For the text-containing cell, return its midpoint in [x, y] coordinate format. 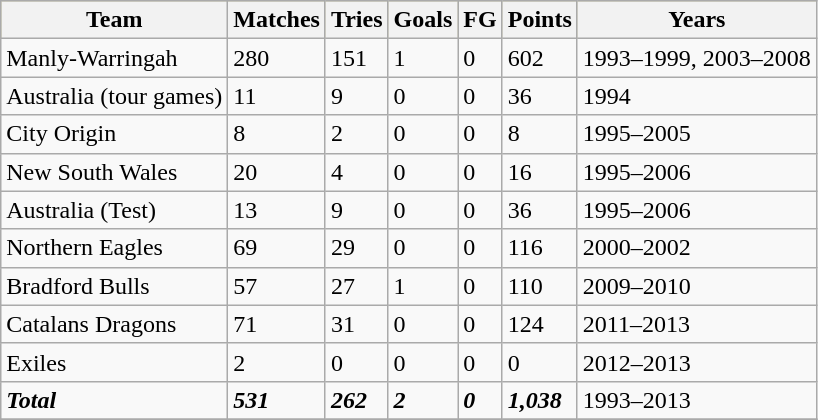
1993–1999, 2003–2008 [696, 58]
1,038 [540, 400]
124 [540, 324]
4 [356, 172]
Matches [277, 20]
Australia (Test) [114, 210]
69 [277, 248]
31 [356, 324]
New South Wales [114, 172]
262 [356, 400]
Total [114, 400]
531 [277, 400]
Catalans Dragons [114, 324]
11 [277, 96]
20 [277, 172]
29 [356, 248]
Years [696, 20]
Goals [423, 20]
602 [540, 58]
Tries [356, 20]
71 [277, 324]
Bradford Bulls [114, 286]
116 [540, 248]
Team [114, 20]
1994 [696, 96]
FG [480, 20]
City Origin [114, 134]
2000–2002 [696, 248]
Points [540, 20]
13 [277, 210]
151 [356, 58]
2009–2010 [696, 286]
280 [277, 58]
16 [540, 172]
57 [277, 286]
2011–2013 [696, 324]
Northern Eagles [114, 248]
2012–2013 [696, 362]
27 [356, 286]
Australia (tour games) [114, 96]
Manly-Warringah [114, 58]
1993–2013 [696, 400]
Exiles [114, 362]
1995–2005 [696, 134]
110 [540, 286]
